Provide the (x, y) coordinate of the cell's center where the given text is located.  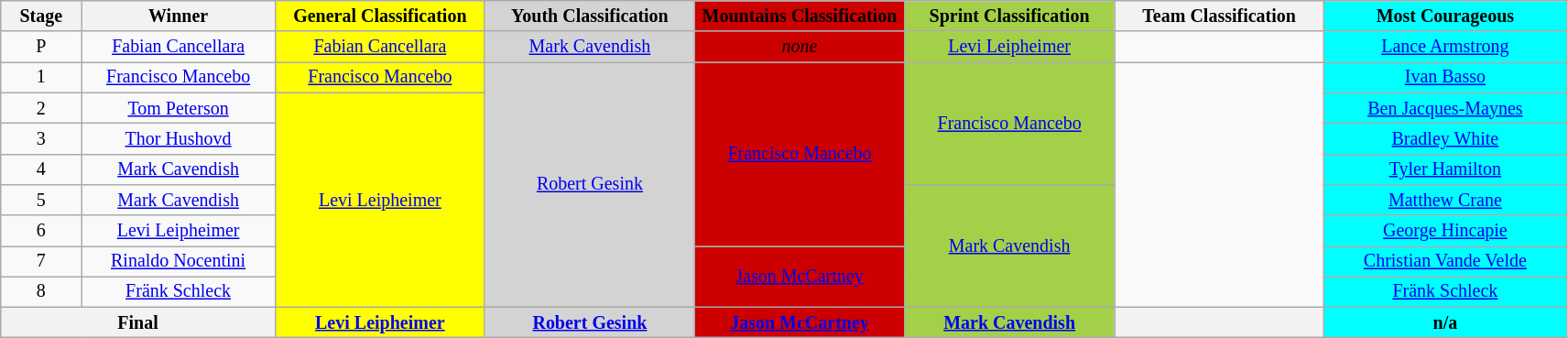
Bradley White (1445, 139)
Thor Hushovd (178, 139)
General Classification (379, 16)
Ben Jacques-Maynes (1445, 108)
Sprint Classification (1009, 16)
Mountains Classification (799, 16)
Youth Classification (590, 16)
n/a (1445, 322)
Tyler Hamilton (1445, 169)
Lance Armstrong (1445, 48)
3 (41, 139)
P (41, 48)
6 (41, 231)
1 (41, 77)
George Hincapie (1445, 231)
5 (41, 200)
Most Courageous (1445, 16)
7 (41, 262)
Team Classification (1220, 16)
Winner (178, 16)
2 (41, 108)
Stage (41, 16)
Tom Peterson (178, 108)
none (799, 48)
8 (41, 291)
Matthew Crane (1445, 200)
Ivan Basso (1445, 77)
Christian Vande Velde (1445, 262)
4 (41, 169)
Rinaldo Nocentini (178, 262)
Final (138, 322)
